Identify which cell holds the provided text, then report its [x, y] central coordinate. 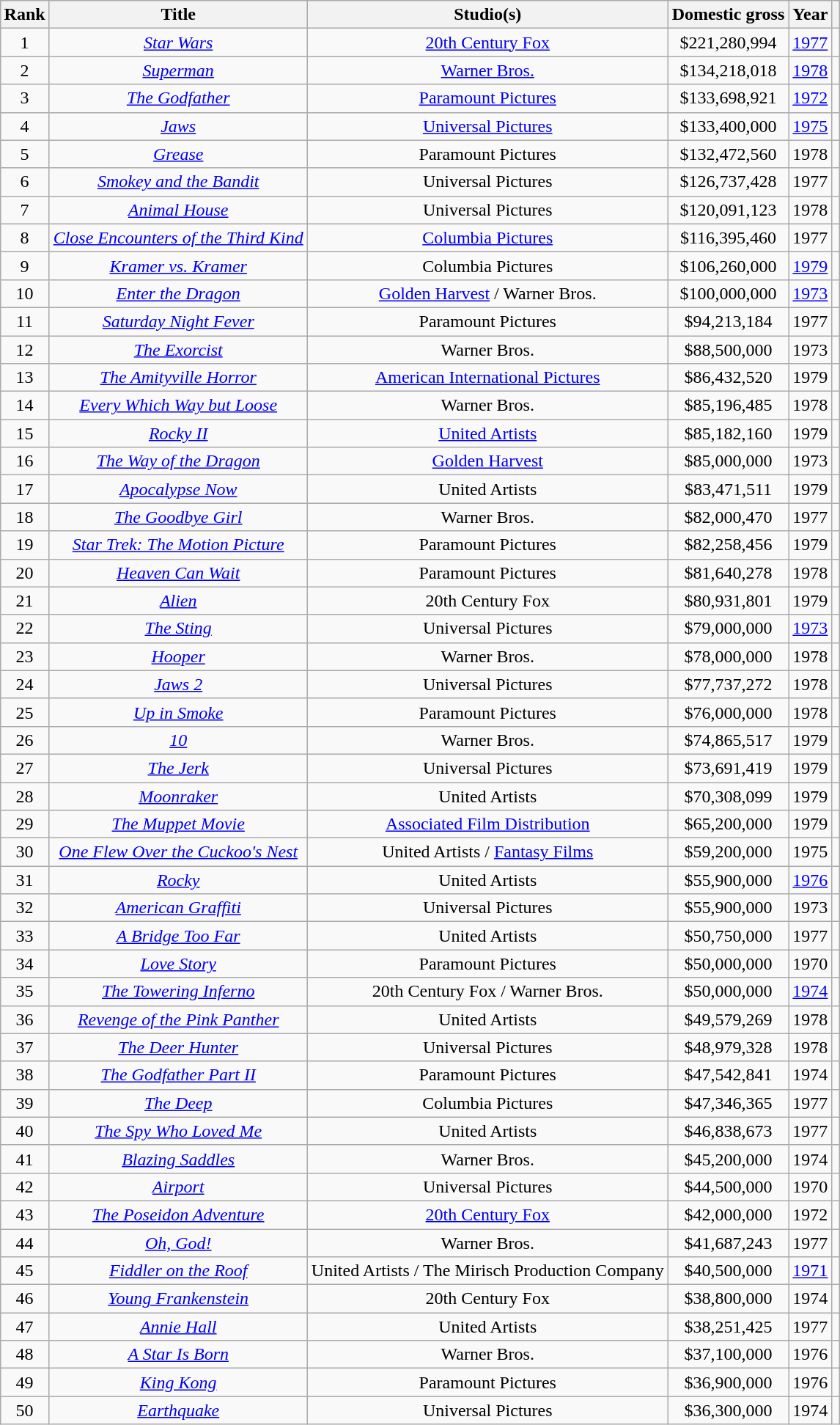
Fiddler on the Roof [178, 1271]
$116,395,460 [729, 238]
$133,400,000 [729, 126]
39 [25, 1103]
$48,979,328 [729, 1047]
29 [25, 824]
$45,200,000 [729, 1159]
$36,900,000 [729, 1382]
$65,200,000 [729, 824]
26 [25, 740]
$134,218,018 [729, 70]
11 [25, 321]
Superman [178, 70]
The Goodbye Girl [178, 517]
2 [25, 70]
Star Wars [178, 43]
$36,300,000 [729, 1410]
$82,258,456 [729, 545]
The Exorcist [178, 350]
50 [25, 1410]
Up in Smoke [178, 712]
Revenge of the Pink Panther [178, 1019]
47 [25, 1327]
American International Pictures [487, 378]
Year [811, 15]
22 [25, 629]
46 [25, 1299]
$49,579,269 [729, 1019]
Moonraker [178, 796]
Blazing Saddles [178, 1159]
$88,500,000 [729, 350]
Airport [178, 1187]
$74,865,517 [729, 740]
The Towering Inferno [178, 992]
$44,500,000 [729, 1187]
$120,091,123 [729, 210]
3 [25, 98]
43 [25, 1215]
The Poseidon Adventure [178, 1215]
$40,500,000 [729, 1271]
$47,542,841 [729, 1075]
Domestic gross [729, 15]
American Graffiti [178, 908]
$86,432,520 [729, 378]
The Spy Who Loved Me [178, 1131]
$81,640,278 [729, 573]
34 [25, 964]
Golden Harvest [487, 461]
$38,800,000 [729, 1299]
$83,471,511 [729, 489]
The Sting [178, 629]
48 [25, 1355]
United Artists / The Mirisch Production Company [487, 1271]
$46,838,673 [729, 1131]
$85,196,485 [729, 406]
The Godfather Part II [178, 1075]
27 [25, 768]
Enter the Dragon [178, 293]
King Kong [178, 1382]
The Way of the Dragon [178, 461]
The Deep [178, 1103]
Hooper [178, 656]
14 [25, 406]
Studio(s) [487, 15]
4 [25, 126]
32 [25, 908]
Jaws 2 [178, 684]
$47,346,365 [729, 1103]
16 [25, 461]
Every Which Way but Loose [178, 406]
The Godfather [178, 98]
$50,750,000 [729, 936]
17 [25, 489]
44 [25, 1243]
$82,000,470 [729, 517]
Smokey and the Bandit [178, 182]
$41,687,243 [729, 1243]
$85,182,160 [729, 433]
33 [25, 936]
Animal House [178, 210]
Rocky II [178, 433]
$59,200,000 [729, 852]
$37,100,000 [729, 1355]
Heaven Can Wait [178, 573]
Close Encounters of the Third Kind [178, 238]
Saturday Night Fever [178, 321]
Rank [25, 15]
36 [25, 1019]
$85,000,000 [729, 461]
The Muppet Movie [178, 824]
Star Trek: The Motion Picture [178, 545]
$94,213,184 [729, 321]
28 [25, 796]
The Amityville Horror [178, 378]
The Deer Hunter [178, 1047]
21 [25, 601]
Oh, God! [178, 1243]
15 [25, 433]
Annie Hall [178, 1327]
$79,000,000 [729, 629]
$73,691,419 [729, 768]
30 [25, 852]
12 [25, 350]
$80,931,801 [729, 601]
20 [25, 573]
5 [25, 154]
20th Century Fox / Warner Bros. [487, 992]
The Jerk [178, 768]
Love Story [178, 964]
31 [25, 880]
Golden Harvest / Warner Bros. [487, 293]
13 [25, 378]
24 [25, 684]
$76,000,000 [729, 712]
Earthquake [178, 1410]
Young Frankenstein [178, 1299]
Kramer vs. Kramer [178, 265]
Alien [178, 601]
23 [25, 656]
$77,737,272 [729, 684]
7 [25, 210]
$106,260,000 [729, 265]
$70,308,099 [729, 796]
$38,251,425 [729, 1327]
1971 [811, 1271]
45 [25, 1271]
37 [25, 1047]
25 [25, 712]
United Artists / Fantasy Films [487, 852]
$100,000,000 [729, 293]
One Flew Over the Cuckoo's Nest [178, 852]
$126,737,428 [729, 182]
1 [25, 43]
$133,698,921 [729, 98]
19 [25, 545]
9 [25, 265]
$42,000,000 [729, 1215]
Jaws [178, 126]
35 [25, 992]
Associated Film Distribution [487, 824]
18 [25, 517]
$132,472,560 [729, 154]
Rocky [178, 880]
8 [25, 238]
Grease [178, 154]
A Bridge Too Far [178, 936]
40 [25, 1131]
$221,280,994 [729, 43]
49 [25, 1382]
$78,000,000 [729, 656]
Title [178, 15]
6 [25, 182]
A Star Is Born [178, 1355]
Apocalypse Now [178, 489]
42 [25, 1187]
41 [25, 1159]
38 [25, 1075]
